For the text-containing cell, return its midpoint in [x, y] coordinate format. 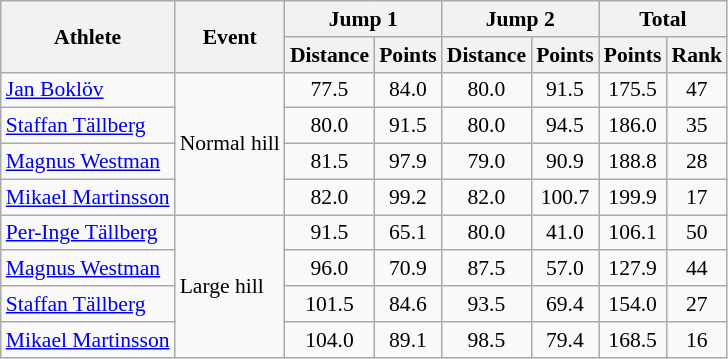
154.0 [633, 304]
35 [696, 126]
97.9 [408, 162]
Per-Inge Tällberg [88, 233]
100.7 [565, 197]
16 [696, 340]
79.4 [565, 340]
Jump 1 [364, 19]
Normal hill [230, 143]
127.9 [633, 269]
84.6 [408, 304]
87.5 [486, 269]
168.5 [633, 340]
98.5 [486, 340]
Event [230, 36]
84.0 [408, 90]
27 [696, 304]
93.5 [486, 304]
44 [696, 269]
69.4 [565, 304]
186.0 [633, 126]
77.5 [330, 90]
28 [696, 162]
Total [663, 19]
65.1 [408, 233]
99.2 [408, 197]
Athlete [88, 36]
104.0 [330, 340]
106.1 [633, 233]
17 [696, 197]
57.0 [565, 269]
50 [696, 233]
Jan Boklöv [88, 90]
Jump 2 [520, 19]
199.9 [633, 197]
41.0 [565, 233]
47 [696, 90]
188.8 [633, 162]
Rank [696, 55]
79.0 [486, 162]
89.1 [408, 340]
90.9 [565, 162]
70.9 [408, 269]
101.5 [330, 304]
Large hill [230, 286]
94.5 [565, 126]
81.5 [330, 162]
175.5 [633, 90]
96.0 [330, 269]
